Search for the cell housing the specified text and yield its (X, Y) center coordinate. 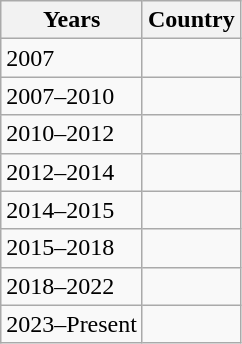
2023–Present (72, 324)
2010–2012 (72, 134)
Years (72, 20)
2007 (72, 58)
2014–2015 (72, 210)
2018–2022 (72, 286)
2015–2018 (72, 248)
2007–2010 (72, 96)
Country (191, 20)
2012–2014 (72, 172)
